Return the [x, y] coordinate for the center point of the cell that contains the specified text.  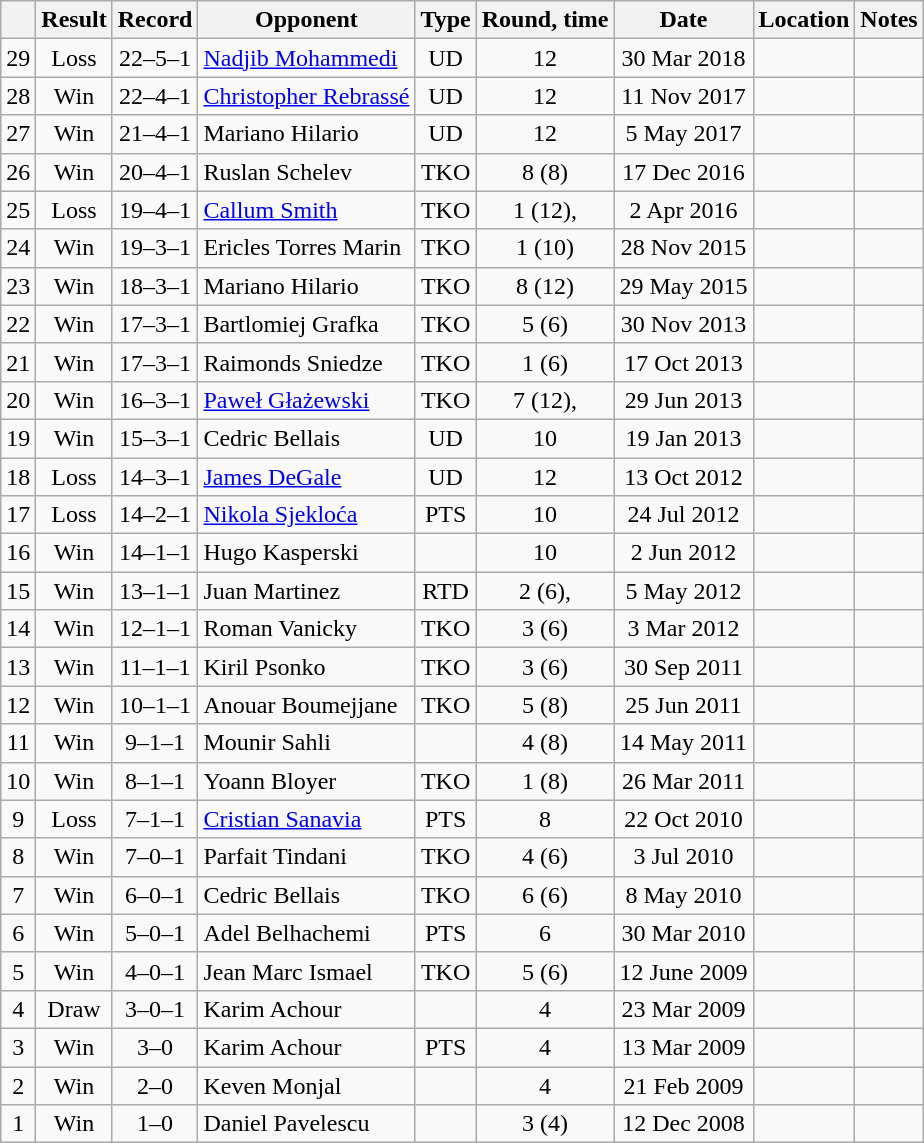
2 Apr 2016 [684, 210]
19–4–1 [155, 210]
2–0 [155, 1085]
18 [18, 477]
14–2–1 [155, 515]
5 May 2012 [684, 591]
Hugo Kasperski [306, 553]
Date [684, 20]
21–4–1 [155, 134]
7 [18, 895]
6 (6) [545, 895]
2 (6), [545, 591]
27 [18, 134]
5 May 2017 [684, 134]
12 June 2009 [684, 971]
23 [18, 286]
20 [18, 400]
Draw [74, 1009]
Jean Marc Ismael [306, 971]
7 (12), [545, 400]
24 Jul 2012 [684, 515]
22 Oct 2010 [684, 819]
3 (4) [545, 1124]
28 Nov 2015 [684, 248]
Record [155, 20]
Cristian Sanavia [306, 819]
Roman Vanicky [306, 629]
Location [804, 20]
Anouar Boumejjane [306, 705]
RTD [446, 591]
5–0–1 [155, 933]
11 Nov 2017 [684, 96]
8 (8) [545, 172]
26 Mar 2011 [684, 781]
22–5–1 [155, 58]
1 (8) [545, 781]
30 Nov 2013 [684, 324]
2 Jun 2012 [684, 553]
19 Jan 2013 [684, 438]
22 [18, 324]
James DeGale [306, 477]
Result [74, 20]
Yoann Bloyer [306, 781]
3 Jul 2010 [684, 857]
28 [18, 96]
Callum Smith [306, 210]
4–0–1 [155, 971]
Juan Martinez [306, 591]
14–1–1 [155, 553]
13 [18, 667]
3 [18, 1047]
Kiril Psonko [306, 667]
8 (12) [545, 286]
30 Mar 2018 [684, 58]
Nadjib Mohammedi [306, 58]
17 [18, 515]
26 [18, 172]
1 [18, 1124]
19–3–1 [155, 248]
25 Jun 2011 [684, 705]
Adel Belhachemi [306, 933]
Keven Monjal [306, 1085]
17 Oct 2013 [684, 362]
Parfait Tindani [306, 857]
5 (8) [545, 705]
13 Mar 2009 [684, 1047]
4 (8) [545, 743]
4 (6) [545, 857]
14 May 2011 [684, 743]
18–3–1 [155, 286]
3–0–1 [155, 1009]
17 Dec 2016 [684, 172]
29 [18, 58]
30 Mar 2010 [684, 933]
22–4–1 [155, 96]
Daniel Pavelescu [306, 1124]
20–4–1 [155, 172]
Raimonds Sniedze [306, 362]
14 [18, 629]
19 [18, 438]
7–1–1 [155, 819]
12 Dec 2008 [684, 1124]
30 Sep 2011 [684, 667]
Ruslan Schelev [306, 172]
11–1–1 [155, 667]
Opponent [306, 20]
Paweł Głażewski [306, 400]
3–0 [155, 1047]
3 Mar 2012 [684, 629]
Round, time [545, 20]
5 [18, 971]
1–0 [155, 1124]
Nikola Sjekloća [306, 515]
21 Feb 2009 [684, 1085]
7–0–1 [155, 857]
6–0–1 [155, 895]
1 (6) [545, 362]
1 (12), [545, 210]
Ericles Torres Marin [306, 248]
Notes [889, 20]
Christopher Rebrassé [306, 96]
21 [18, 362]
25 [18, 210]
1 (10) [545, 248]
29 May 2015 [684, 286]
15–3–1 [155, 438]
9 [18, 819]
23 Mar 2009 [684, 1009]
Mounir Sahli [306, 743]
12–1–1 [155, 629]
13–1–1 [155, 591]
8 May 2010 [684, 895]
Type [446, 20]
14–3–1 [155, 477]
11 [18, 743]
Bartlomiej Grafka [306, 324]
15 [18, 591]
16 [18, 553]
24 [18, 248]
2 [18, 1085]
8–1–1 [155, 781]
16–3–1 [155, 400]
9–1–1 [155, 743]
10–1–1 [155, 705]
13 Oct 2012 [684, 477]
29 Jun 2013 [684, 400]
